Scan for the cell matching the given text and deliver its (x, y) coordinate at center. 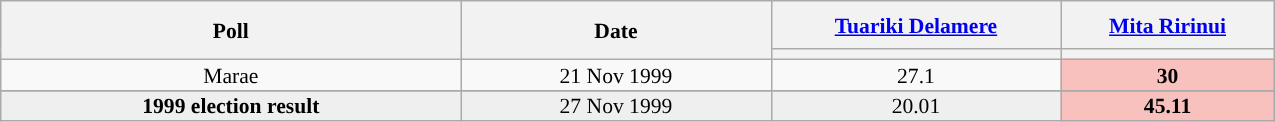
Marae (231, 74)
27.1 (916, 74)
30 (1168, 74)
20.01 (916, 106)
Mita Ririnui (1168, 25)
Date (616, 30)
21 Nov 1999 (616, 74)
Poll (231, 30)
45.11 (1168, 106)
27 Nov 1999 (616, 106)
1999 election result (231, 106)
Tuariki Delamere (916, 25)
